From the cell containing the given text, extract its center point as [X, Y] coordinate. 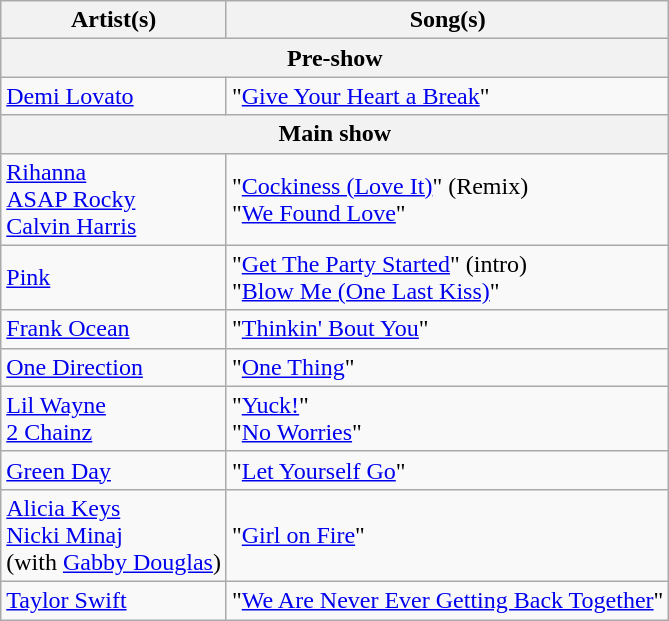
"Let Yourself Go" [447, 470]
One Direction [114, 367]
Pre-show [335, 58]
Alicia KeysNicki Minaj(with Gabby Douglas) [114, 535]
Demi Lovato [114, 96]
"Give Your Heart a Break" [447, 96]
"We Are Never Ever Getting Back Together" [447, 600]
RihannaASAP RockyCalvin Harris [114, 199]
Song(s) [447, 20]
"Girl on Fire" [447, 535]
Pink [114, 278]
Artist(s) [114, 20]
"Cockiness (Love It)" (Remix)"We Found Love" [447, 199]
Green Day [114, 470]
Main show [335, 134]
"Get The Party Started" (intro)"Blow Me (One Last Kiss)" [447, 278]
"Yuck!""No Worries" [447, 418]
Lil Wayne2 Chainz [114, 418]
Taylor Swift [114, 600]
Frank Ocean [114, 329]
"One Thing" [447, 367]
"Thinkin' Bout You" [447, 329]
